Extract the [x, y] coordinate from the center of the cell holding the provided text.  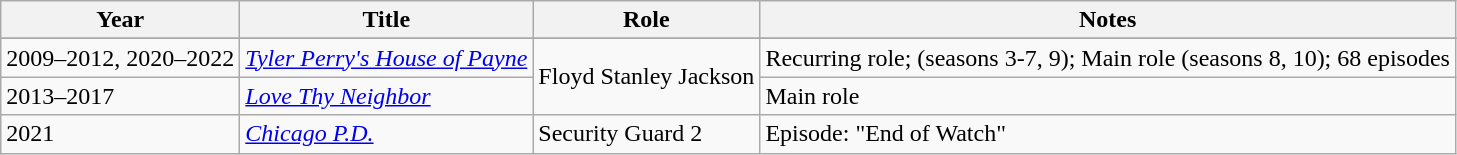
2021 [120, 134]
Security Guard 2 [646, 134]
Floyd Stanley Jackson [646, 77]
Year [120, 20]
Main role [1108, 96]
Love Thy Neighbor [386, 96]
2013–2017 [120, 96]
2009–2012, 2020–2022 [120, 58]
Tyler Perry's House of Payne [386, 58]
Episode: "End of Watch" [1108, 134]
Role [646, 20]
Title [386, 20]
Chicago P.D. [386, 134]
Notes [1108, 20]
Recurring role; (seasons 3-7, 9); Main role (seasons 8, 10); 68 episodes [1108, 58]
